Capture the cell that displays the provided text and extract its [x, y] central coordinate. 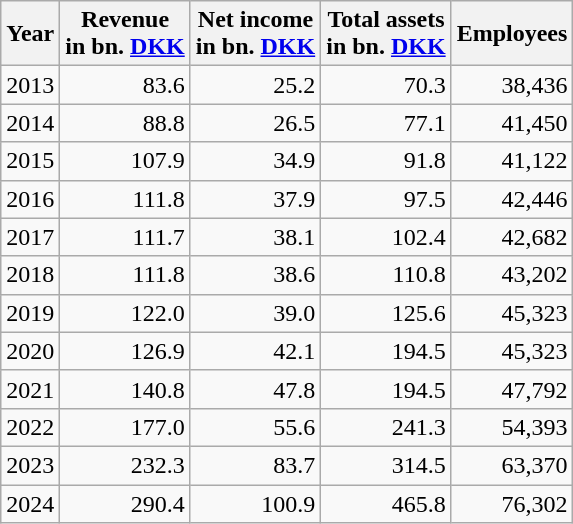
102.4 [386, 237]
314.5 [386, 465]
111.7 [125, 237]
41,450 [512, 123]
39.0 [255, 313]
241.3 [386, 427]
88.8 [125, 123]
91.8 [386, 161]
177.0 [125, 427]
2022 [30, 427]
70.3 [386, 85]
38.1 [255, 237]
2015 [30, 161]
2017 [30, 237]
100.9 [255, 503]
43,202 [512, 275]
232.3 [125, 465]
41,122 [512, 161]
2016 [30, 199]
54,393 [512, 427]
Employees [512, 34]
77.1 [386, 123]
122.0 [125, 313]
47.8 [255, 389]
55.6 [255, 427]
290.4 [125, 503]
2014 [30, 123]
Net incomein bn. DKK [255, 34]
38.6 [255, 275]
465.8 [386, 503]
97.5 [386, 199]
26.5 [255, 123]
2021 [30, 389]
37.9 [255, 199]
83.6 [125, 85]
107.9 [125, 161]
Revenuein bn. DKK [125, 34]
42.1 [255, 351]
38,436 [512, 85]
2018 [30, 275]
63,370 [512, 465]
Year [30, 34]
2023 [30, 465]
76,302 [512, 503]
42,446 [512, 199]
125.6 [386, 313]
Total assetsin bn. DKK [386, 34]
42,682 [512, 237]
2020 [30, 351]
83.7 [255, 465]
2024 [30, 503]
126.9 [125, 351]
34.9 [255, 161]
25.2 [255, 85]
140.8 [125, 389]
2019 [30, 313]
110.8 [386, 275]
2013 [30, 85]
47,792 [512, 389]
